Pinpoint the cell where the given text exists, returning its [X, Y] midpoint coordinate. 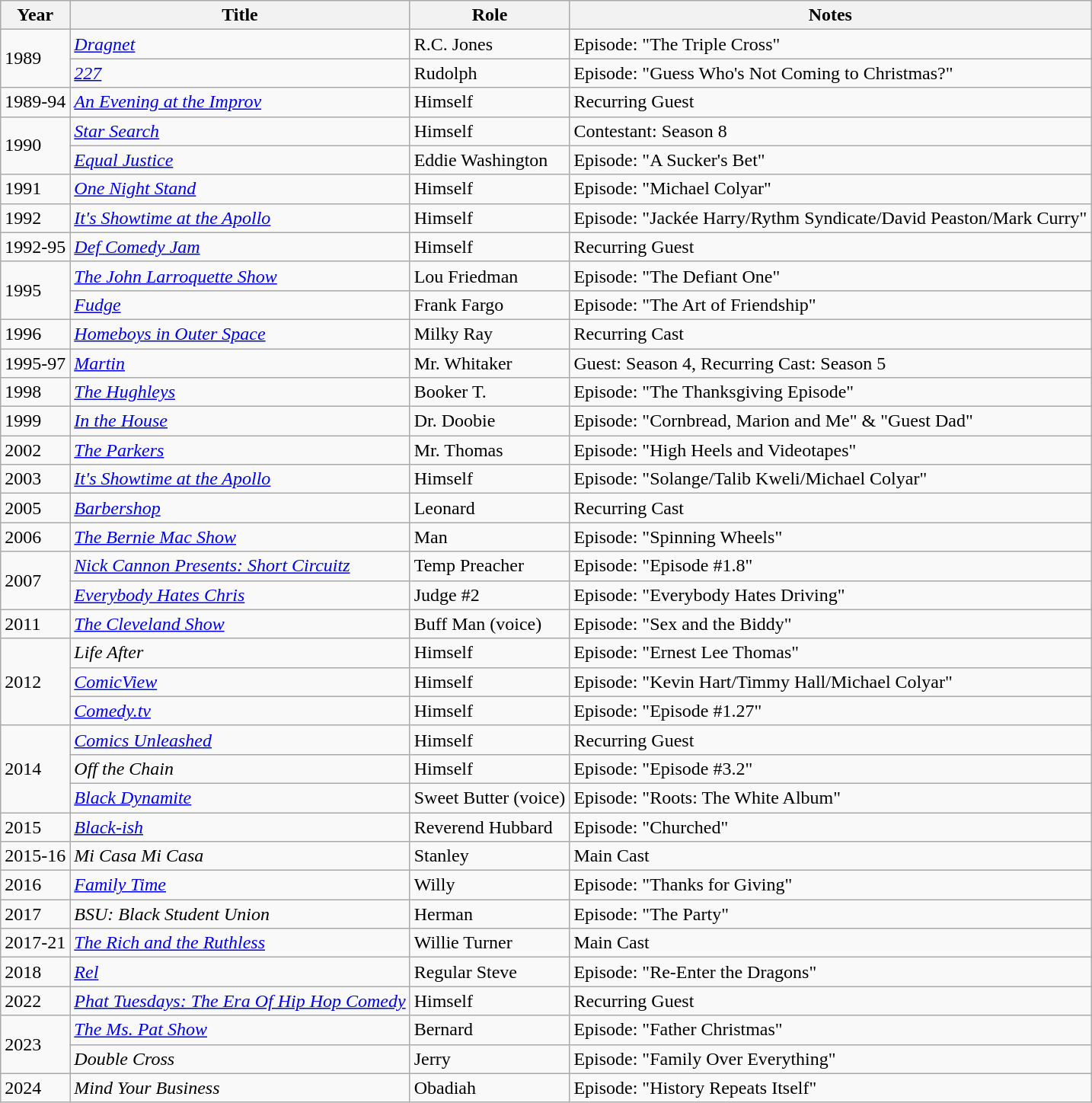
Phat Tuesdays: The Era Of Hip Hop Comedy [240, 1001]
The John Larroquette Show [240, 276]
2005 [35, 508]
Rudolph [490, 73]
2022 [35, 1001]
Herman [490, 914]
Reverend Hubbard [490, 826]
Episode: "High Heels and Videotapes" [830, 450]
Life After [240, 653]
Buff Man (voice) [490, 624]
Black Dynamite [240, 798]
Episode: "Re-Enter the Dragons" [830, 972]
2002 [35, 450]
The Cleveland Show [240, 624]
Booker T. [490, 392]
Episode: "Episode #1.8" [830, 566]
Milky Ray [490, 334]
Episode: "Solange/Talib Kweli/Michael Colyar" [830, 479]
The Hughleys [240, 392]
Guest: Season 4, Recurring Cast: Season 5 [830, 363]
Double Cross [240, 1059]
Episode: "The Triple Cross" [830, 44]
An Evening at the Improv [240, 102]
Barbershop [240, 508]
Willie Turner [490, 943]
Eddie Washington [490, 160]
Episode: "Ernest Lee Thomas" [830, 653]
The Ms. Pat Show [240, 1030]
The Parkers [240, 450]
Willy [490, 885]
Rel [240, 972]
2024 [35, 1088]
2012 [35, 682]
Frank Fargo [490, 305]
Notes [830, 15]
Dr. Doobie [490, 421]
Episode: "The Party" [830, 914]
Episode: "Father Christmas" [830, 1030]
Episode: "The Art of Friendship" [830, 305]
Jerry [490, 1059]
Episode: "Jackée Harry/Rythm Syndicate/David Peaston/Mark Curry" [830, 218]
Mi Casa Mi Casa [240, 856]
1992 [35, 218]
1995-97 [35, 363]
2018 [35, 972]
2006 [35, 537]
ComicView [240, 682]
Dragnet [240, 44]
Title [240, 15]
2015-16 [35, 856]
Leonard [490, 508]
Def Comedy Jam [240, 247]
Episode: "Episode #1.27" [830, 711]
Episode: "Everybody Hates Driving" [830, 595]
2017-21 [35, 943]
Sweet Butter (voice) [490, 798]
Martin [240, 363]
R.C. Jones [490, 44]
Year [35, 15]
Bernard [490, 1030]
Stanley [490, 856]
1996 [35, 334]
Episode: "Sex and the Biddy" [830, 624]
2003 [35, 479]
Episode: "A Sucker's Bet" [830, 160]
Black-ish [240, 826]
1989 [35, 59]
Episode: "History Repeats Itself" [830, 1088]
Fudge [240, 305]
Judge #2 [490, 595]
Role [490, 15]
Episode: "Guess Who's Not Coming to Christmas?" [830, 73]
Episode: "Kevin Hart/Timmy Hall/Michael Colyar" [830, 682]
Family Time [240, 885]
Man [490, 537]
2011 [35, 624]
2017 [35, 914]
Equal Justice [240, 160]
Episode: "Episode #3.2" [830, 769]
Episode: "The Defiant One" [830, 276]
Episode: "Spinning Wheels" [830, 537]
227 [240, 73]
Episode: "The Thanksgiving Episode" [830, 392]
Star Search [240, 131]
1989-94 [35, 102]
2007 [35, 580]
Comics Unleashed [240, 740]
2016 [35, 885]
Mr. Thomas [490, 450]
1999 [35, 421]
Obadiah [490, 1088]
Homeboys in Outer Space [240, 334]
1990 [35, 145]
1998 [35, 392]
1992-95 [35, 247]
Mind Your Business [240, 1088]
Episode: "Thanks for Giving" [830, 885]
Mr. Whitaker [490, 363]
2015 [35, 826]
Lou Friedman [490, 276]
2014 [35, 769]
Episode: "Family Over Everything" [830, 1059]
Temp Preacher [490, 566]
Comedy.tv [240, 711]
Episode: "Roots: The White Album" [830, 798]
BSU: Black Student Union [240, 914]
Everybody Hates Chris [240, 595]
The Rich and the Ruthless [240, 943]
Regular Steve [490, 972]
The Bernie Mac Show [240, 537]
In the House [240, 421]
1995 [35, 290]
Episode: "Michael Colyar" [830, 189]
2023 [35, 1044]
Off the Chain [240, 769]
Contestant: Season 8 [830, 131]
Episode: "Cornbread, Marion and Me" & "Guest Dad" [830, 421]
1991 [35, 189]
Nick Cannon Presents: Short Circuitz [240, 566]
Episode: "Churched" [830, 826]
One Night Stand [240, 189]
